From the cell containing the given text, extract its center point as [X, Y] coordinate. 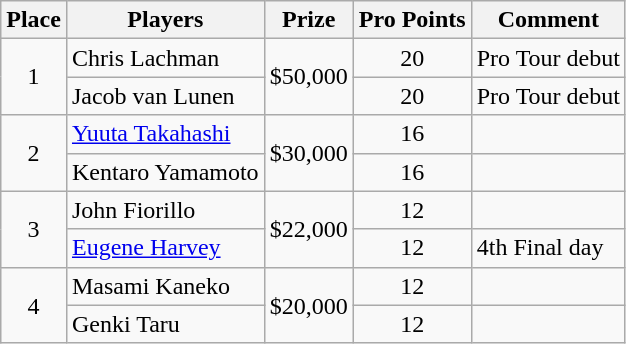
Pro Points [412, 20]
Yuuta Takahashi [165, 134]
Prize [308, 20]
Masami Kaneko [165, 286]
John Fiorillo [165, 210]
Place [34, 20]
4th Final day [548, 248]
Kentaro Yamamoto [165, 172]
Eugene Harvey [165, 248]
$30,000 [308, 153]
Players [165, 20]
$20,000 [308, 305]
2 [34, 153]
Jacob van Lunen [165, 96]
4 [34, 305]
$22,000 [308, 229]
Chris Lachman [165, 58]
Genki Taru [165, 324]
1 [34, 77]
3 [34, 229]
Comment [548, 20]
$50,000 [308, 77]
